Locate the cell with the specified text and output its (X, Y) center coordinate. 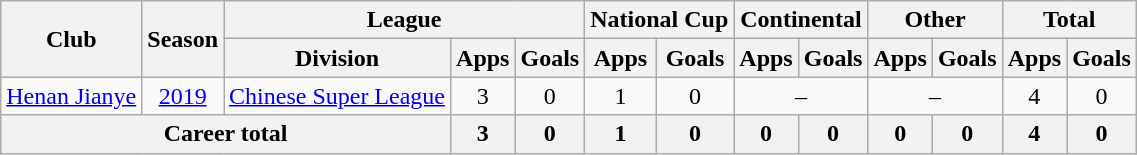
Season (183, 39)
Club (72, 39)
Chinese Super League (338, 96)
National Cup (660, 20)
Total (1069, 20)
Division (338, 58)
Other (935, 20)
Career total (226, 134)
League (404, 20)
Continental (801, 20)
2019 (183, 96)
Henan Jianye (72, 96)
